Return the (X, Y) coordinate for the center point of the cell that contains the specified text.  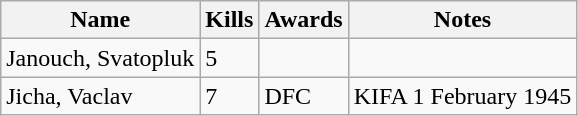
Jicha, Vaclav (100, 96)
Awards (304, 20)
KIFA 1 February 1945 (462, 96)
5 (230, 58)
Notes (462, 20)
DFC (304, 96)
7 (230, 96)
Janouch, Svatopluk (100, 58)
Kills (230, 20)
Name (100, 20)
